Extract the (X, Y) coordinate from the center of the cell holding the provided text.  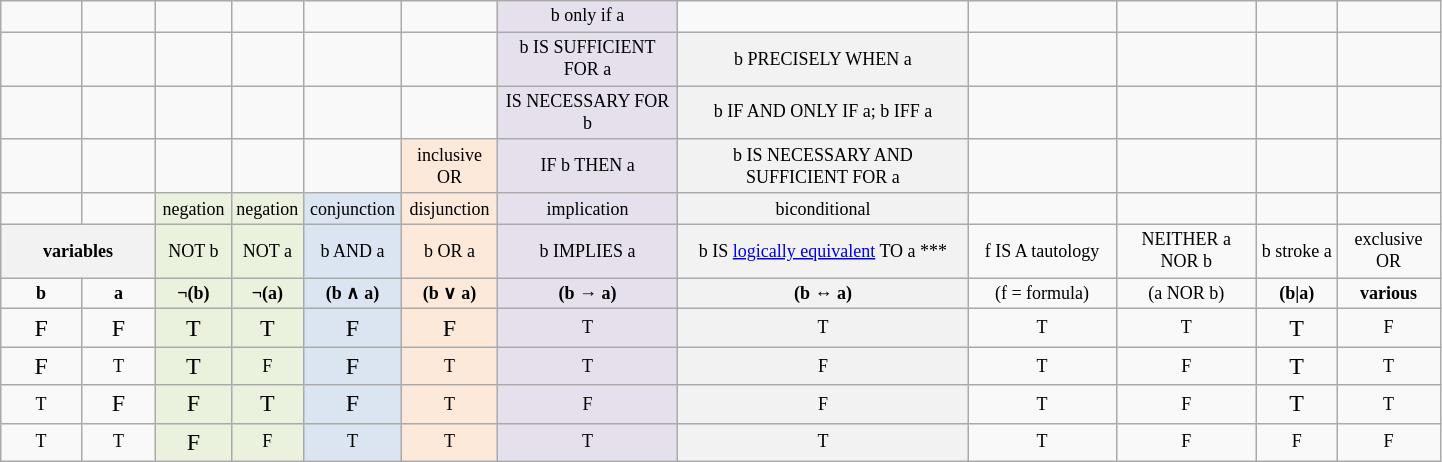
b PRECISELY WHEN a (823, 59)
IS NECESSARY FOR b (588, 113)
¬(b) (193, 294)
variables (78, 251)
a (118, 294)
(f = formula) (1042, 294)
b OR a (450, 251)
b IS logically equivalent TO a *** (823, 251)
NOT b (193, 251)
disjunction (450, 208)
exclusive OR (1388, 251)
(b|a) (1296, 294)
(b ∧ a) (352, 294)
inclusive OR (450, 166)
IF b THEN a (588, 166)
(b ↔ a) (823, 294)
b IF AND ONLY IF a; b IFF a (823, 113)
NEITHER a NOR b (1186, 251)
conjunction (352, 208)
b only if a (588, 16)
(b ∨ a) (450, 294)
b AND a (352, 251)
b stroke a (1296, 251)
b IMPLIES a (588, 251)
b IS NECESSARY AND SUFFICIENT FOR a (823, 166)
implication (588, 208)
biconditional (823, 208)
¬(a) (268, 294)
f IS A tautology (1042, 251)
NOT a (268, 251)
(a NOR b) (1186, 294)
b IS SUFFICIENT FOR a (588, 59)
various (1388, 294)
b (42, 294)
(b → a) (588, 294)
